From the cell containing the given text, extract its center point as (X, Y) coordinate. 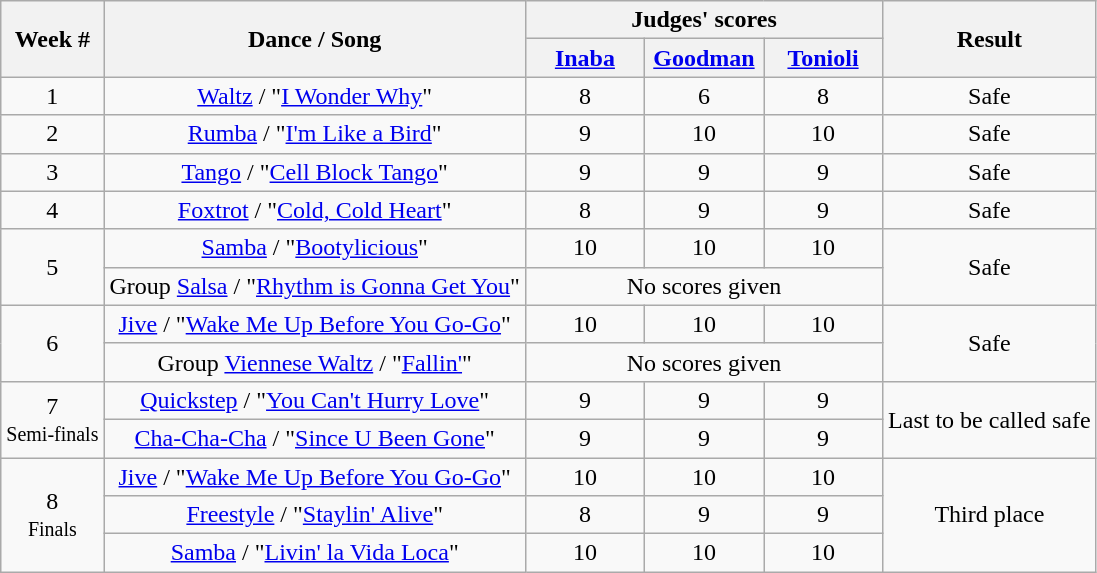
Rumba / "I'm Like a Bird" (314, 134)
Goodman (704, 58)
Samba / "Livin' la Vida Loca" (314, 553)
Third place (990, 515)
Tango / "Cell Block Tango" (314, 172)
Tonioli (824, 58)
Samba / "Bootylicious" (314, 248)
Group Viennese Waltz / "Fallin'" (314, 362)
3 (52, 172)
Result (990, 39)
2 (52, 134)
Inaba (584, 58)
4 (52, 210)
Foxtrot / "Cold, Cold Heart" (314, 210)
5 (52, 267)
1 (52, 96)
Last to be called safe (990, 419)
Week # (52, 39)
8Finals (52, 515)
Quickstep / "You Can't Hurry Love" (314, 400)
Cha-Cha-Cha / "Since U Been Gone" (314, 438)
Freestyle / "Staylin' Alive" (314, 515)
Group Salsa / "Rhythm is Gonna Get You" (314, 286)
Judges' scores (704, 20)
7Semi-finals (52, 419)
Waltz / "I Wonder Why" (314, 96)
Dance / Song (314, 39)
